Scan for the cell matching the given text and deliver its (x, y) coordinate at center. 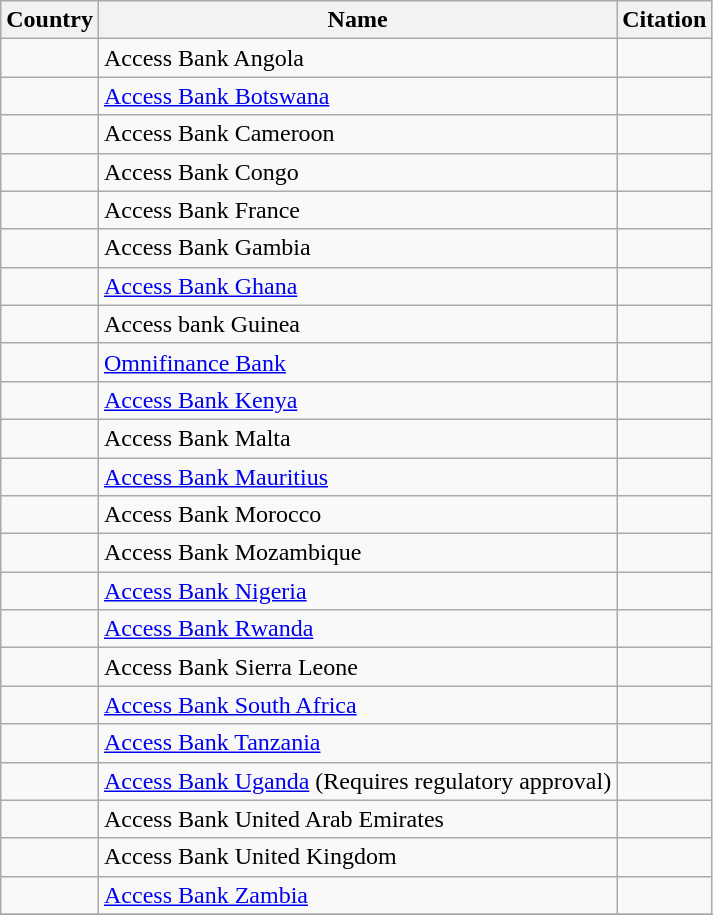
Access Bank Rwanda (357, 629)
Access Bank Cameroon (357, 134)
Access Bank Mozambique (357, 553)
Access Bank Nigeria (357, 591)
Access Bank Angola (357, 58)
Access Bank Uganda (Requires regulatory approval) (357, 781)
Name (357, 20)
Country (50, 20)
Access Bank Congo (357, 172)
Access Bank Gambia (357, 248)
Access Bank South Africa (357, 705)
Access Bank Zambia (357, 895)
Access Bank Kenya (357, 400)
Access Bank Mauritius (357, 477)
Access Bank Ghana (357, 286)
Access bank Guinea (357, 324)
Access Bank Malta (357, 438)
Access Bank Sierra Leone (357, 667)
Citation (664, 20)
Omnifinance Bank (357, 362)
Access Bank Botswana (357, 96)
Access Bank France (357, 210)
Access Bank United Kingdom (357, 857)
Access Bank United Arab Emirates (357, 819)
Access Bank Tanzania (357, 743)
Access Bank Morocco (357, 515)
